Return the (X, Y) coordinate for the center point of the cell that contains the specified text.  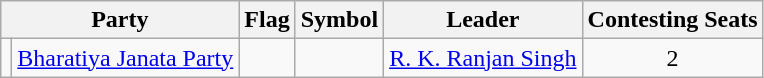
Flag (267, 20)
Bharatiya Janata Party (126, 58)
R. K. Ranjan Singh (483, 58)
2 (672, 58)
Party (120, 20)
Symbol (339, 20)
Leader (483, 20)
Contesting Seats (672, 20)
